Determine the (x, y) coordinate at the center of the cell enclosing the given text.  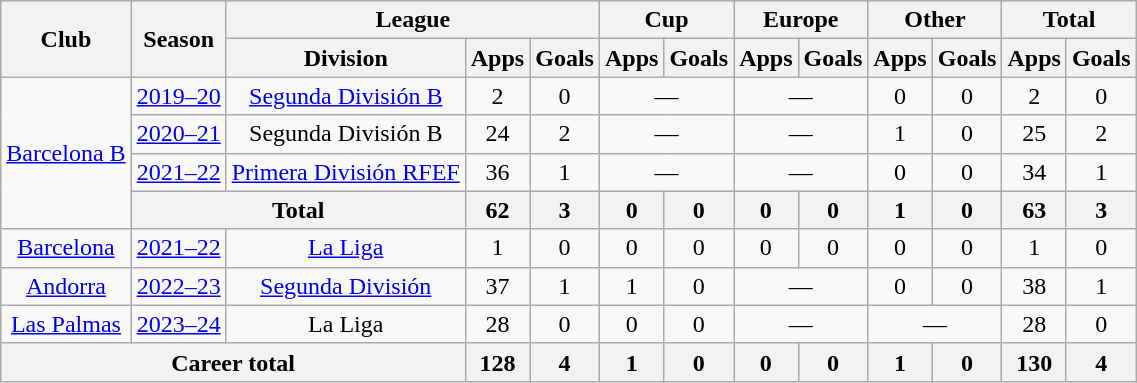
Barcelona (66, 248)
128 (497, 362)
62 (497, 210)
25 (1034, 134)
Europe (801, 20)
Segunda División (346, 286)
Cup (666, 20)
Barcelona B (66, 153)
2020–21 (178, 134)
Primera División RFEF (346, 172)
2022–23 (178, 286)
37 (497, 286)
League (412, 20)
Season (178, 39)
2019–20 (178, 96)
36 (497, 172)
Career total (234, 362)
Club (66, 39)
63 (1034, 210)
24 (497, 134)
Las Palmas (66, 324)
Andorra (66, 286)
34 (1034, 172)
Other (935, 20)
2023–24 (178, 324)
Division (346, 58)
130 (1034, 362)
38 (1034, 286)
